Locate the cell with the specified text and output its [x, y] center coordinate. 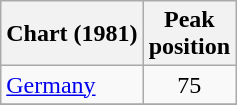
Peakposition [189, 34]
75 [189, 85]
Germany [72, 85]
Chart (1981) [72, 34]
